Pinpoint the cell where the given text exists, returning its [X, Y] midpoint coordinate. 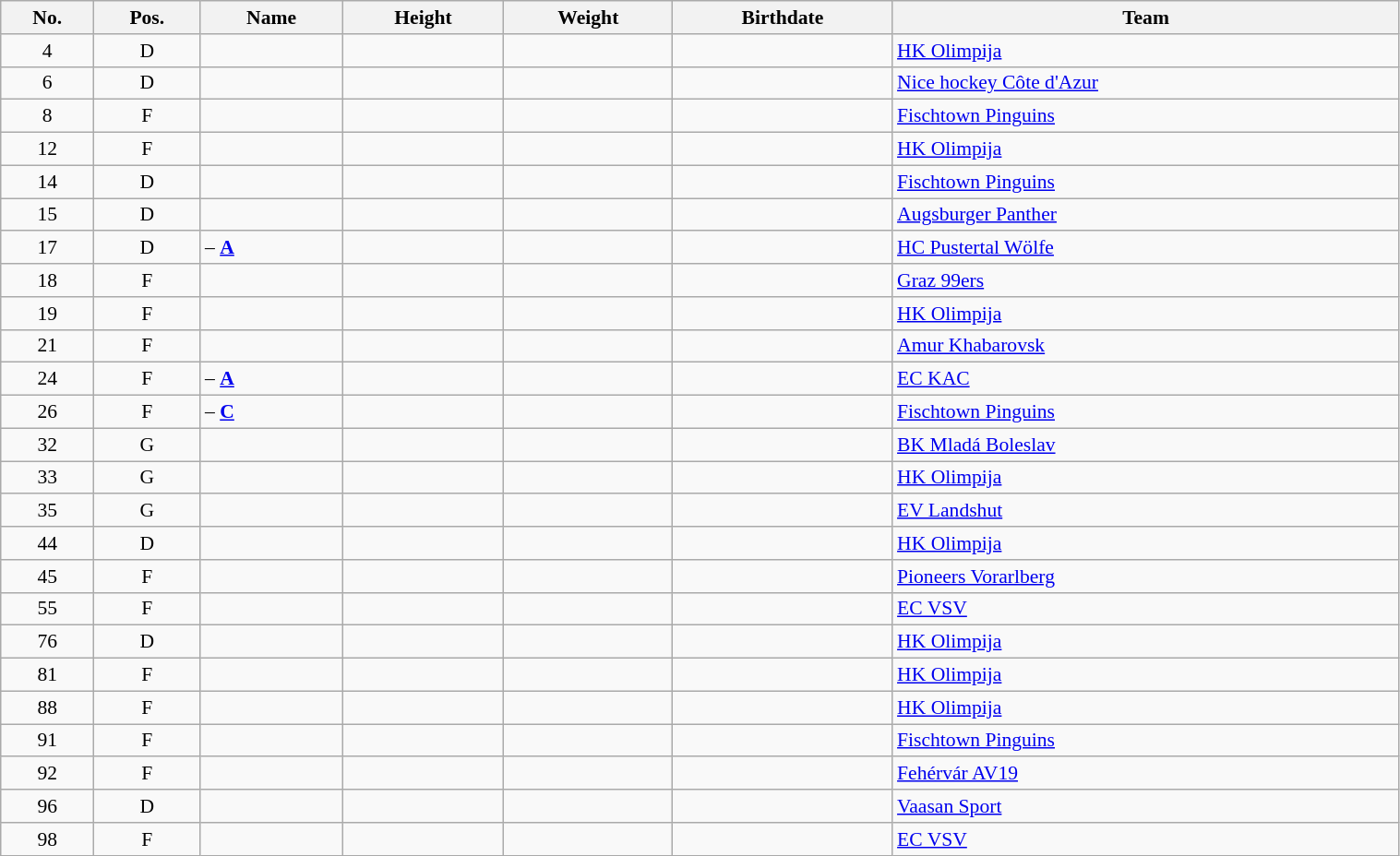
6 [48, 83]
96 [48, 806]
24 [48, 379]
81 [48, 675]
21 [48, 346]
18 [48, 280]
15 [48, 215]
Augsburger Panther [1146, 215]
19 [48, 314]
– C [271, 412]
91 [48, 741]
Graz 99ers [1146, 280]
8 [48, 116]
HC Pustertal Wölfe [1146, 248]
4 [48, 51]
98 [48, 839]
Fehérvár AV19 [1146, 774]
Amur Khabarovsk [1146, 346]
45 [48, 577]
26 [48, 412]
14 [48, 182]
Team [1146, 18]
Weight [589, 18]
Nice hockey Côte d'Azur [1146, 83]
Birthdate [783, 18]
76 [48, 642]
44 [48, 543]
Pioneers Vorarlberg [1146, 577]
Pos. [148, 18]
No. [48, 18]
12 [48, 149]
Vaasan Sport [1146, 806]
EC KAC [1146, 379]
88 [48, 707]
BK Mladá Boleslav [1146, 445]
EV Landshut [1146, 511]
33 [48, 478]
35 [48, 511]
Height [423, 18]
32 [48, 445]
17 [48, 248]
92 [48, 774]
55 [48, 609]
Name [271, 18]
